Detect which cell encompasses the target text, then output its (x, y) center coordinate. 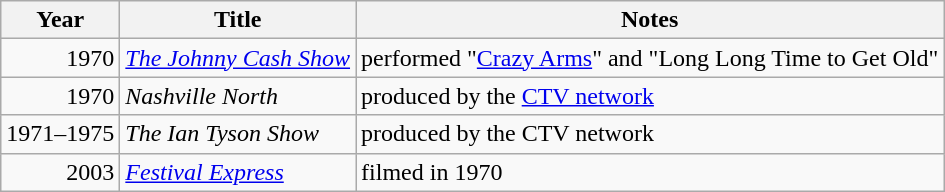
Notes (650, 20)
performed "Crazy Arms" and "Long Long Time to Get Old" (650, 58)
filmed in 1970 (650, 172)
1971–1975 (60, 134)
Year (60, 20)
The Johnny Cash Show (238, 58)
The Ian Tyson Show (238, 134)
Title (238, 20)
Festival Express (238, 172)
Nashville North (238, 96)
2003 (60, 172)
